From the cell containing the given text, extract its center point as [x, y] coordinate. 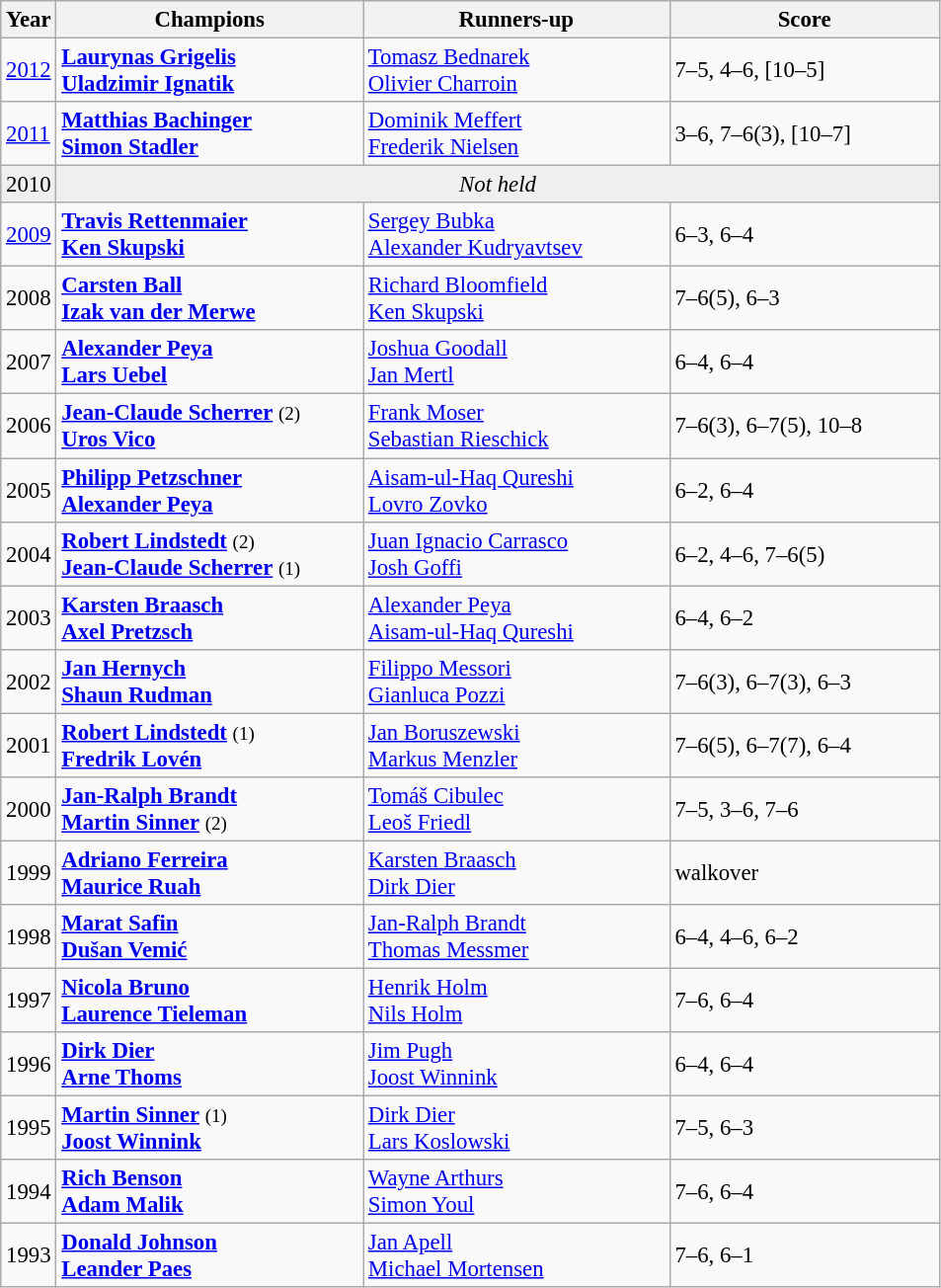
2004 [29, 553]
Travis Rettenmaier Ken Skupski [209, 235]
2003 [29, 618]
1998 [29, 936]
Tomáš Cibulec Leoš Friedl [517, 810]
Carsten Ball Izak van der Merwe [209, 298]
Nicola Bruno Laurence Tieleman [209, 1000]
Champions [209, 20]
Not held [498, 185]
Robert Lindstedt (1) Fredrik Lovén [209, 745]
6–4, 6–2 [804, 618]
2011 [29, 134]
Marat Safin Dušan Vemić [209, 936]
Henrik Holm Nils Holm [517, 1000]
2001 [29, 745]
2006 [29, 427]
3–6, 7–6(3), [10–7] [804, 134]
Wayne Arthurs Simon Youl [517, 1191]
7–6(5), 6–3 [804, 298]
7–6(3), 6–7(3), 6–3 [804, 682]
Donald Johnson Leander Paes [209, 1256]
Robert Lindstedt (2) Jean-Claude Scherrer (1) [209, 553]
Martin Sinner (1) Joost Winnink [209, 1128]
2007 [29, 362]
6–4, 4–6, 6–2 [804, 936]
walkover [804, 873]
1996 [29, 1065]
Karsten Braasch Axel Pretzsch [209, 618]
Jan-Ralph Brandt Martin Sinner (2) [209, 810]
Matthias Bachinger Simon Stadler [209, 134]
Jean-Claude Scherrer (2) Uros Vico [209, 427]
1993 [29, 1256]
7–6, 6–1 [804, 1256]
7–5, 4–6, [10–5] [804, 71]
Laurynas Grigelis Uladzimir Ignatik [209, 71]
7–5, 3–6, 7–6 [804, 810]
2010 [29, 185]
Year [29, 20]
7–5, 6–3 [804, 1128]
1994 [29, 1191]
6–2, 6–4 [804, 490]
Alexander Peya Aisam-ul-Haq Qureshi [517, 618]
6–2, 4–6, 7–6(5) [804, 553]
Dirk Dier Arne Thoms [209, 1065]
Jan Boruszewski Markus Menzler [517, 745]
2009 [29, 235]
Philipp Petzschner Alexander Peya [209, 490]
Jan Hernych Shaun Rudman [209, 682]
Dominik Meffert Frederik Nielsen [517, 134]
Sergey Bubka Alexander Kudryavtsev [517, 235]
Jan-Ralph Brandt Thomas Messmer [517, 936]
7–6(5), 6–7(7), 6–4 [804, 745]
Score [804, 20]
2002 [29, 682]
2008 [29, 298]
Dirk Dier Lars Koslowski [517, 1128]
2012 [29, 71]
1995 [29, 1128]
Joshua Goodall Jan Mertl [517, 362]
Alexander Peya Lars Uebel [209, 362]
Jan Apell Michael Mortensen [517, 1256]
Aisam-ul-Haq Qureshi Lovro Zovko [517, 490]
Karsten Braasch Dirk Dier [517, 873]
Runners-up [517, 20]
Frank Moser Sebastian Rieschick [517, 427]
6–3, 6–4 [804, 235]
Jim Pugh Joost Winnink [517, 1065]
Richard Bloomfield Ken Skupski [517, 298]
1999 [29, 873]
Juan Ignacio Carrasco Josh Goffi [517, 553]
Filippo Messori Gianluca Pozzi [517, 682]
7–6(3), 6–7(5), 10–8 [804, 427]
Tomasz Bednarek Olivier Charroin [517, 71]
Rich Benson Adam Malik [209, 1191]
Adriano Ferreira Maurice Ruah [209, 873]
2000 [29, 810]
1997 [29, 1000]
2005 [29, 490]
